Provide the (x, y) coordinate of the cell's center where the given text is located.  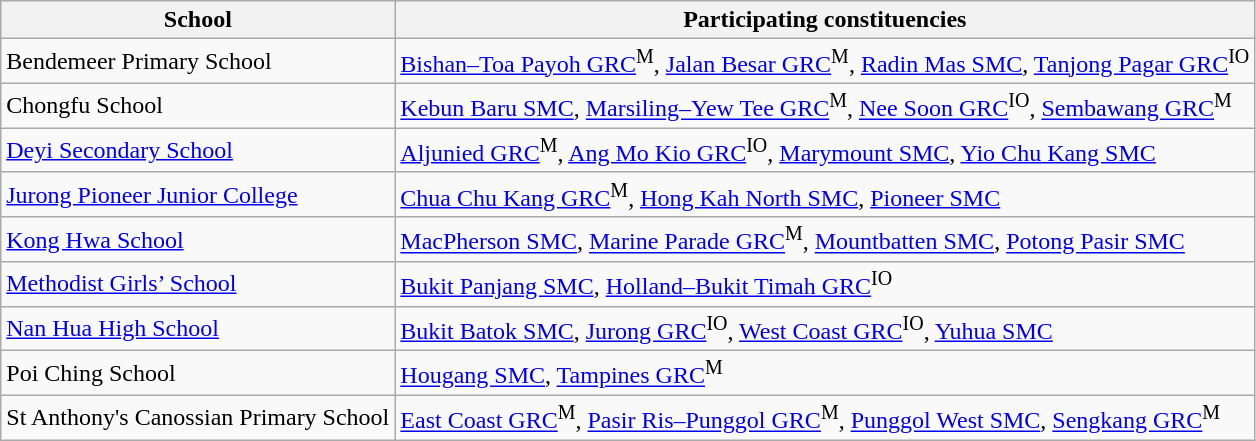
Participating constituencies (825, 20)
Bishan–Toa Payoh GRCM, Jalan Besar GRCM, Radin Mas SMC, Tanjong Pagar GRCIO (825, 62)
Nan Hua High School (198, 328)
Kebun Baru SMC, Marsiling–Yew Tee GRCM, Nee Soon GRCIO, Sembawang GRCM (825, 106)
Bukit Panjang SMC, Holland–Bukit Timah GRCIO (825, 284)
Aljunied GRCM, Ang Mo Kio GRCIO, Marymount SMC, Yio Chu Kang SMC (825, 150)
Bukit Batok SMC, Jurong GRCIO, West Coast GRCIO, Yuhua SMC (825, 328)
Kong Hwa School (198, 240)
Bendemeer Primary School (198, 62)
Hougang SMC, Tampines GRCM (825, 374)
Chongfu School (198, 106)
East Coast GRCM, Pasir Ris–Punggol GRCM, Punggol West SMC, Sengkang GRCM (825, 418)
Poi Ching School (198, 374)
School (198, 20)
St Anthony's Canossian Primary School (198, 418)
MacPherson SMC, Marine Parade GRCM, Mountbatten SMC, Potong Pasir SMC (825, 240)
Methodist Girls’ School (198, 284)
Jurong Pioneer Junior College (198, 194)
Chua Chu Kang GRCM, Hong Kah North SMC, Pioneer SMC (825, 194)
Deyi Secondary School (198, 150)
